Scan for the cell matching the given text and deliver its (X, Y) coordinate at center. 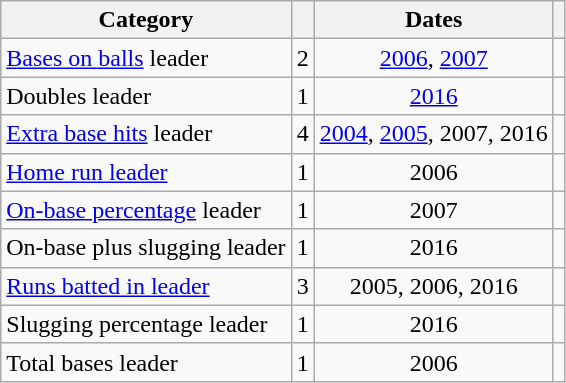
Doubles leader (146, 96)
4 (302, 134)
Extra base hits leader (146, 134)
2004, 2005, 2007, 2016 (434, 134)
Bases on balls leader (146, 58)
Total bases leader (146, 362)
2007 (434, 210)
2006, 2007 (434, 58)
On-base percentage leader (146, 210)
Home run leader (146, 172)
2005, 2006, 2016 (434, 286)
On-base plus slugging leader (146, 248)
2 (302, 58)
Dates (434, 20)
Runs batted in leader (146, 286)
Slugging percentage leader (146, 324)
3 (302, 286)
Category (146, 20)
